Pinpoint the cell where the given text exists, returning its (x, y) midpoint coordinate. 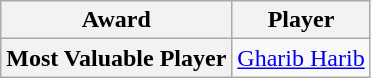
Most Valuable Player (116, 58)
Gharib Harib (301, 58)
Player (301, 20)
Award (116, 20)
